For the text-containing cell, return its midpoint in [x, y] coordinate format. 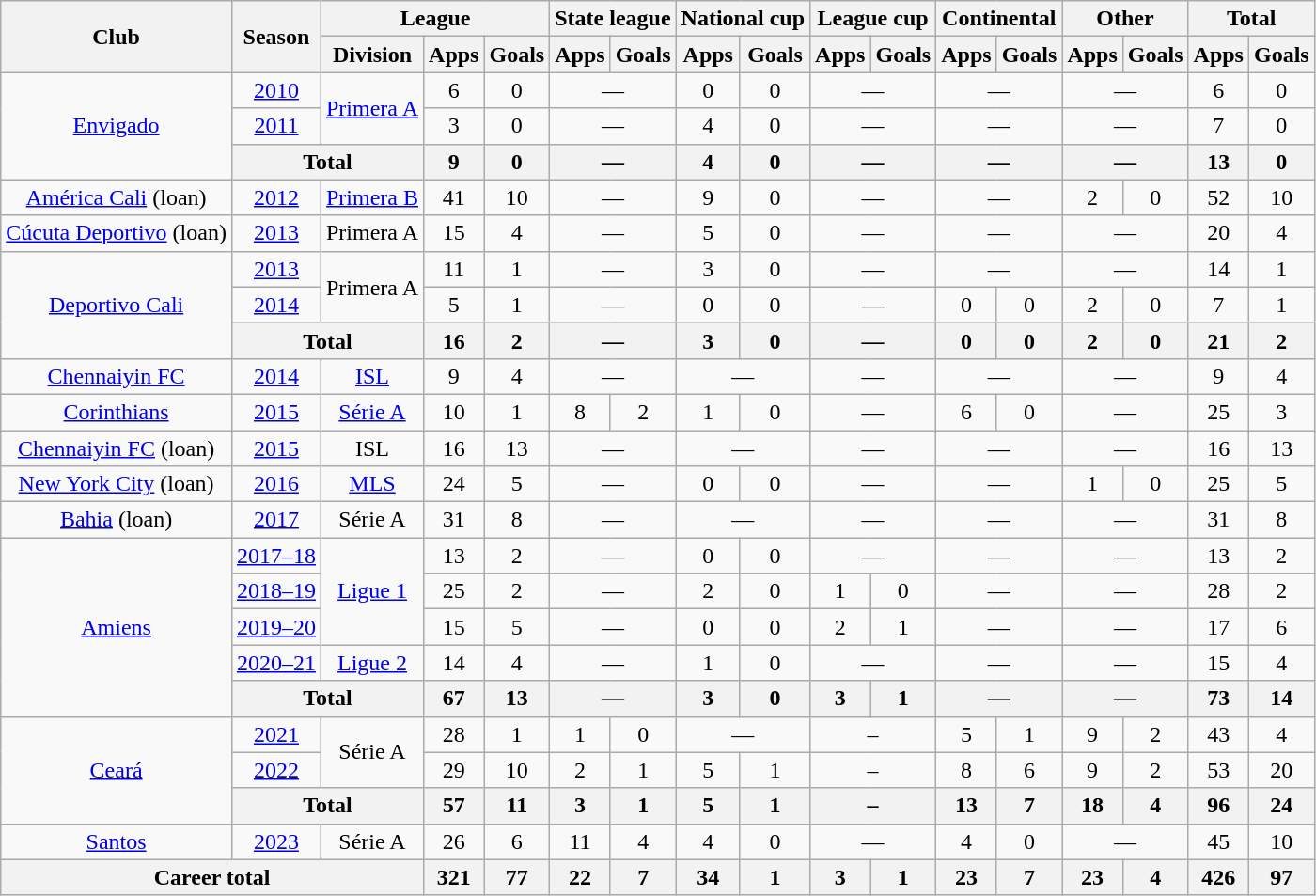
41 [454, 197]
26 [454, 841]
52 [1218, 197]
Santos [117, 841]
2010 [276, 90]
2012 [276, 197]
América Cali (loan) [117, 197]
2020–21 [276, 663]
321 [454, 877]
Club [117, 37]
National cup [743, 19]
22 [580, 877]
43 [1218, 734]
97 [1281, 877]
Cúcuta Deportivo (loan) [117, 233]
53 [1218, 770]
Chennaiyin FC [117, 376]
21 [1218, 340]
2022 [276, 770]
Ligue 2 [372, 663]
2021 [276, 734]
45 [1218, 841]
Continental [999, 19]
Ceará [117, 770]
34 [708, 877]
2023 [276, 841]
Deportivo Cali [117, 305]
Season [276, 37]
57 [454, 806]
2016 [276, 484]
29 [454, 770]
State league [613, 19]
Corinthians [117, 412]
2018–19 [276, 591]
New York City (loan) [117, 484]
96 [1218, 806]
2017–18 [276, 556]
2017 [276, 520]
Division [372, 55]
Ligue 1 [372, 591]
Other [1125, 19]
17 [1218, 627]
Chennaiyin FC (loan) [117, 448]
18 [1092, 806]
2019–20 [276, 627]
426 [1218, 877]
League [434, 19]
Primera B [372, 197]
73 [1218, 699]
League cup [873, 19]
MLS [372, 484]
77 [517, 877]
67 [454, 699]
Amiens [117, 627]
Career total [212, 877]
Bahia (loan) [117, 520]
2011 [276, 126]
Envigado [117, 126]
